Output the (X, Y) coordinate of the center of the cell containing the given text.  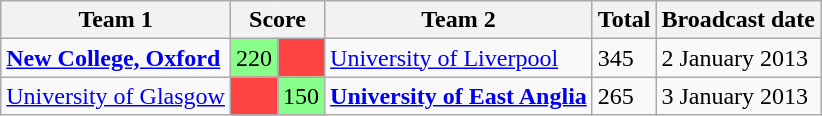
345 (624, 58)
Team 2 (459, 20)
Broadcast date (738, 20)
2 January 2013 (738, 58)
Score (277, 20)
Total (624, 20)
University of Liverpool (459, 58)
Team 1 (116, 20)
3 January 2013 (738, 96)
220 (254, 58)
265 (624, 96)
University of Glasgow (116, 96)
New College, Oxford (116, 58)
150 (302, 96)
University of East Anglia (459, 96)
